Find where the given text appears and provide that cell's center as (x, y) coordinate. 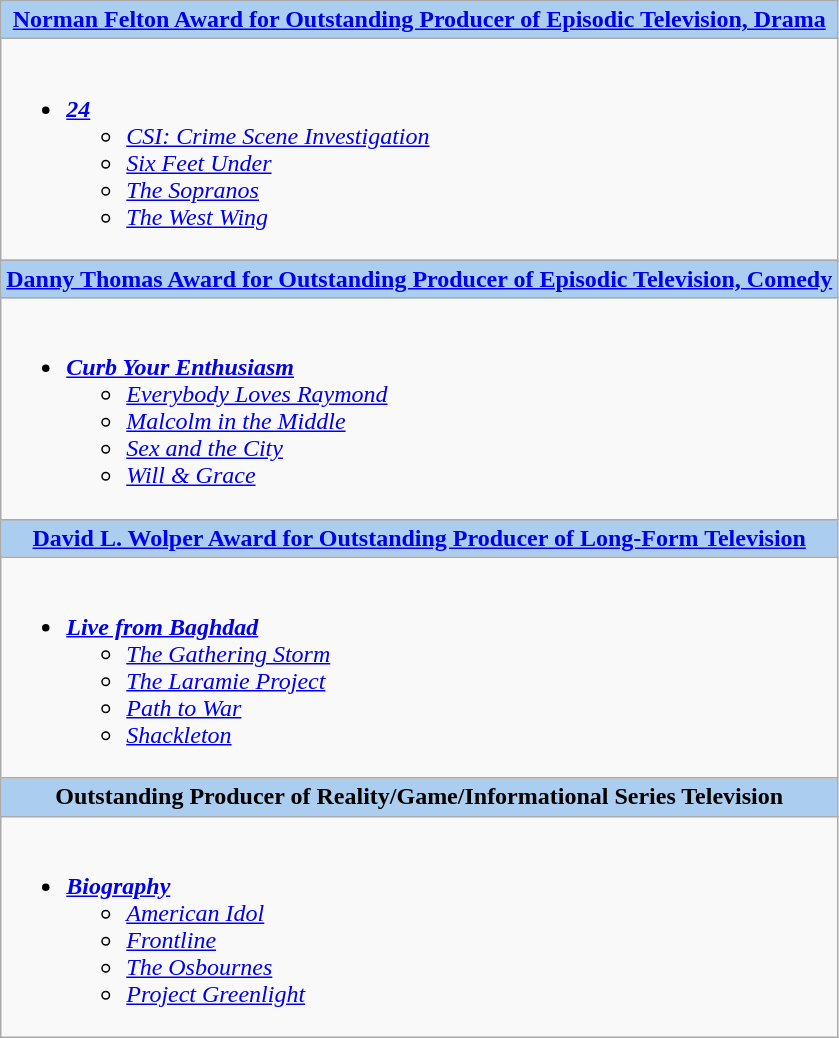
24CSI: Crime Scene InvestigationSix Feet UnderThe SopranosThe West Wing (420, 150)
Live from BaghdadThe Gathering StormThe Laramie ProjectPath to WarShackleton (420, 668)
Curb Your EnthusiasmEverybody Loves RaymondMalcolm in the MiddleSex and the CityWill & Grace (420, 408)
BiographyAmerican IdolFrontlineThe OsbournesProject Greenlight (420, 926)
Norman Felton Award for Outstanding Producer of Episodic Television, Drama (420, 20)
David L. Wolper Award for Outstanding Producer of Long-Form Television (420, 538)
Danny Thomas Award for Outstanding Producer of Episodic Television, Comedy (420, 279)
Outstanding Producer of Reality/Game/Informational Series Television (420, 797)
